Pinpoint the cell where the given text exists, returning its [X, Y] midpoint coordinate. 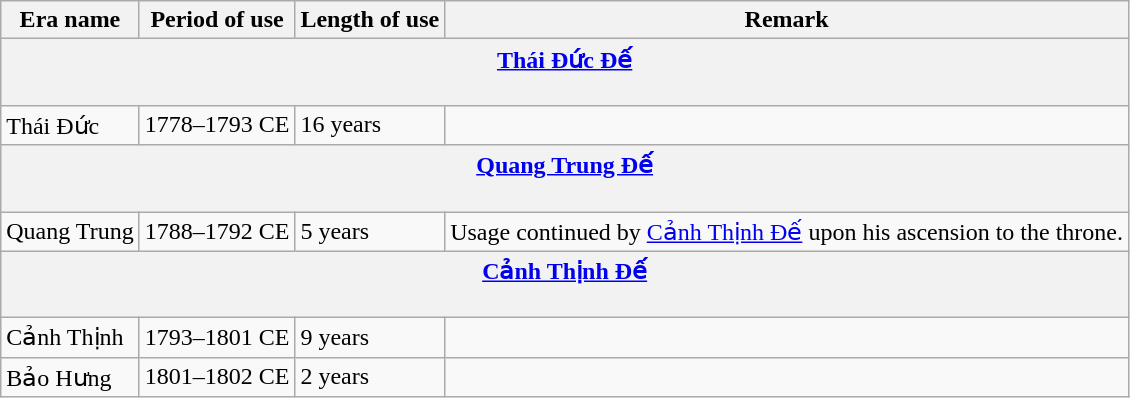
Bảo Hưng [70, 377]
1801–1802 CE [217, 377]
Period of use [217, 20]
Length of use [370, 20]
Thái Đức Đế [565, 72]
Quang Trung [70, 232]
1793–1801 CE [217, 338]
1778–1793 CE [217, 125]
Quang Trung Đế [565, 178]
Cảnh Thịnh Đế [565, 284]
2 years [370, 377]
Usage continued by Cảnh Thịnh Đế upon his ascension to the throne. [787, 232]
Remark [787, 20]
9 years [370, 338]
Cảnh Thịnh [70, 338]
1788–1792 CE [217, 232]
Thái Đức [70, 125]
5 years [370, 232]
Era name [70, 20]
16 years [370, 125]
